Locate the cell with the specified text and output its [X, Y] center coordinate. 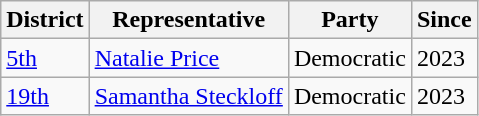
19th [45, 96]
5th [45, 58]
Natalie Price [188, 58]
Representative [188, 20]
District [45, 20]
Party [350, 20]
Samantha Steckloff [188, 96]
Since [444, 20]
